Scan for the cell matching the given text and deliver its [X, Y] coordinate at center. 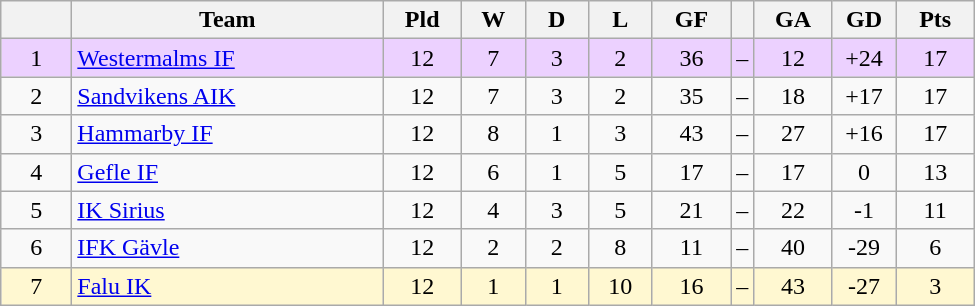
18 [794, 96]
-1 [864, 210]
L [621, 20]
10 [621, 286]
Westermalms IF [228, 58]
W [493, 20]
GF [692, 20]
Pts [936, 20]
Gefle IF [228, 172]
Pld [422, 20]
27 [794, 134]
22 [794, 210]
GD [864, 20]
GA [794, 20]
Falu IK [228, 286]
IK Sirius [228, 210]
+16 [864, 134]
13 [936, 172]
40 [794, 248]
36 [692, 58]
D [557, 20]
0 [864, 172]
Sandvikens AIK [228, 96]
-29 [864, 248]
-27 [864, 286]
21 [692, 210]
IFK Gävle [228, 248]
+17 [864, 96]
35 [692, 96]
+24 [864, 58]
16 [692, 286]
Team [228, 20]
Hammarby IF [228, 134]
